Locate the cell with the specified text and output its [X, Y] center coordinate. 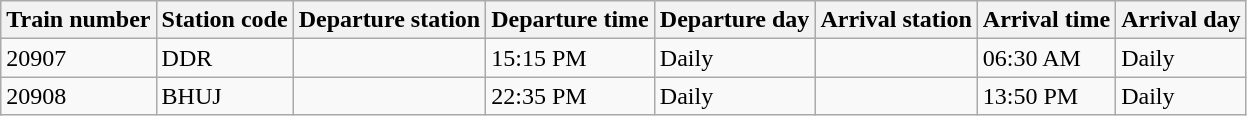
Arrival time [1046, 20]
Departure time [570, 20]
22:35 PM [570, 96]
20907 [78, 58]
Departure day [734, 20]
Arrival day [1181, 20]
Train number [78, 20]
Departure station [390, 20]
06:30 AM [1046, 58]
13:50 PM [1046, 96]
BHUJ [224, 96]
20908 [78, 96]
DDR [224, 58]
15:15 PM [570, 58]
Arrival station [896, 20]
Station code [224, 20]
